From the cell containing the given text, extract its center point as (X, Y) coordinate. 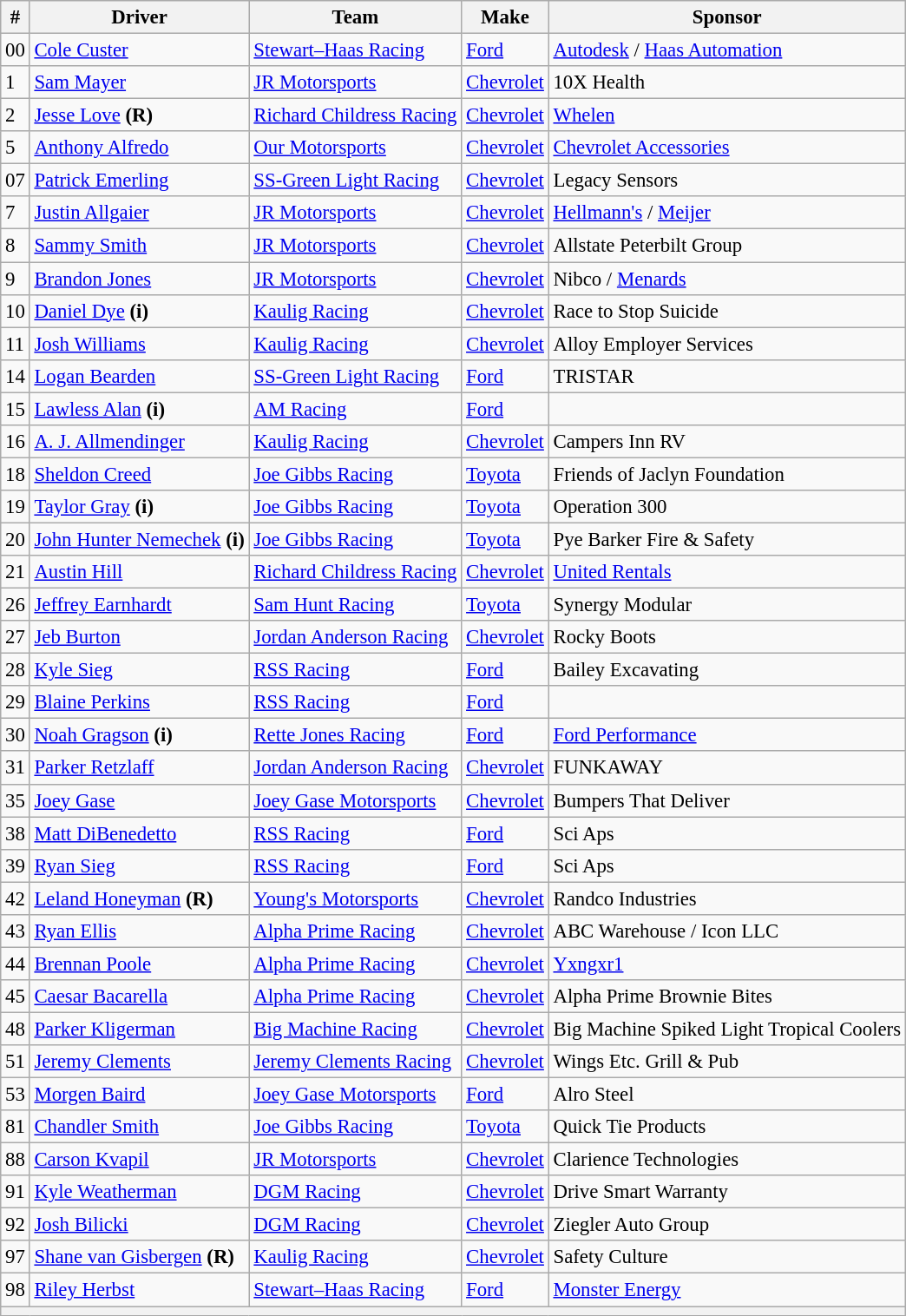
Jeffrey Earnhardt (139, 605)
Austin Hill (139, 572)
27 (16, 637)
18 (16, 474)
Sam Mayer (139, 82)
16 (16, 442)
Ryan Sieg (139, 865)
91 (16, 1192)
Kyle Weatherman (139, 1192)
Carson Kvapil (139, 1160)
ABC Warehouse / Icon LLC (727, 931)
Bailey Excavating (727, 670)
Sammy Smith (139, 246)
Chevrolet Accessories (727, 148)
Ryan Ellis (139, 931)
53 (16, 1095)
Clarience Technologies (727, 1160)
11 (16, 344)
28 (16, 670)
Brandon Jones (139, 279)
Pye Barker Fire & Safety (727, 539)
Wings Etc. Grill & Pub (727, 1062)
Patrick Emerling (139, 181)
39 (16, 865)
Taylor Gray (i) (139, 507)
Daniel Dye (i) (139, 311)
Brennan Poole (139, 964)
Joey Gase (139, 800)
Sheldon Creed (139, 474)
John Hunter Nemechek (i) (139, 539)
5 (16, 148)
Alpha Prime Brownie Bites (727, 997)
45 (16, 997)
10X Health (727, 82)
Nibco / Menards (727, 279)
44 (16, 964)
Alro Steel (727, 1095)
Driver (139, 17)
10 (16, 311)
Make (505, 17)
Jeremy Clements (139, 1062)
97 (16, 1258)
Rocky Boots (727, 637)
20 (16, 539)
Sponsor (727, 17)
Matt DiBenedetto (139, 833)
19 (16, 507)
98 (16, 1290)
United Rentals (727, 572)
Allstate Peterbilt Group (727, 246)
Young's Motorsports (356, 898)
Jesse Love (R) (139, 115)
2 (16, 115)
42 (16, 898)
51 (16, 1062)
9 (16, 279)
Hellmann's / Meijer (727, 213)
Kyle Sieg (139, 670)
Parker Retzlaff (139, 768)
Quick Tie Products (727, 1127)
Anthony Alfredo (139, 148)
81 (16, 1127)
Safety Culture (727, 1258)
Leland Honeyman (R) (139, 898)
Race to Stop Suicide (727, 311)
Whelen (727, 115)
Friends of Jaclyn Foundation (727, 474)
Blaine Perkins (139, 702)
Cole Custer (139, 50)
48 (16, 1029)
1 (16, 82)
15 (16, 409)
Bumpers That Deliver (727, 800)
Ziegler Auto Group (727, 1225)
Our Motorsports (356, 148)
Jeb Burton (139, 637)
Autodesk / Haas Automation (727, 50)
TRISTAR (727, 376)
Riley Herbst (139, 1290)
Yxngxr1 (727, 964)
92 (16, 1225)
Josh Bilicki (139, 1225)
Logan Bearden (139, 376)
Noah Gragson (i) (139, 735)
88 (16, 1160)
Alloy Employer Services (727, 344)
Caesar Bacarella (139, 997)
Josh Williams (139, 344)
29 (16, 702)
Justin Allgaier (139, 213)
Big Machine Spiked Light Tropical Coolers (727, 1029)
Drive Smart Warranty (727, 1192)
7 (16, 213)
A. J. Allmendinger (139, 442)
8 (16, 246)
Operation 300 (727, 507)
Chandler Smith (139, 1127)
14 (16, 376)
Shane van Gisbergen (R) (139, 1258)
Rette Jones Racing (356, 735)
07 (16, 181)
Campers Inn RV (727, 442)
Team (356, 17)
26 (16, 605)
35 (16, 800)
21 (16, 572)
38 (16, 833)
Parker Kligerman (139, 1029)
Synergy Modular (727, 605)
Big Machine Racing (356, 1029)
Sam Hunt Racing (356, 605)
Legacy Sensors (727, 181)
31 (16, 768)
Jeremy Clements Racing (356, 1062)
# (16, 17)
Lawless Alan (i) (139, 409)
30 (16, 735)
00 (16, 50)
Monster Energy (727, 1290)
Randco Industries (727, 898)
Ford Performance (727, 735)
FUNKAWAY (727, 768)
AM Racing (356, 409)
43 (16, 931)
Morgen Baird (139, 1095)
